Output the [X, Y] coordinate of the center of the cell containing the given text.  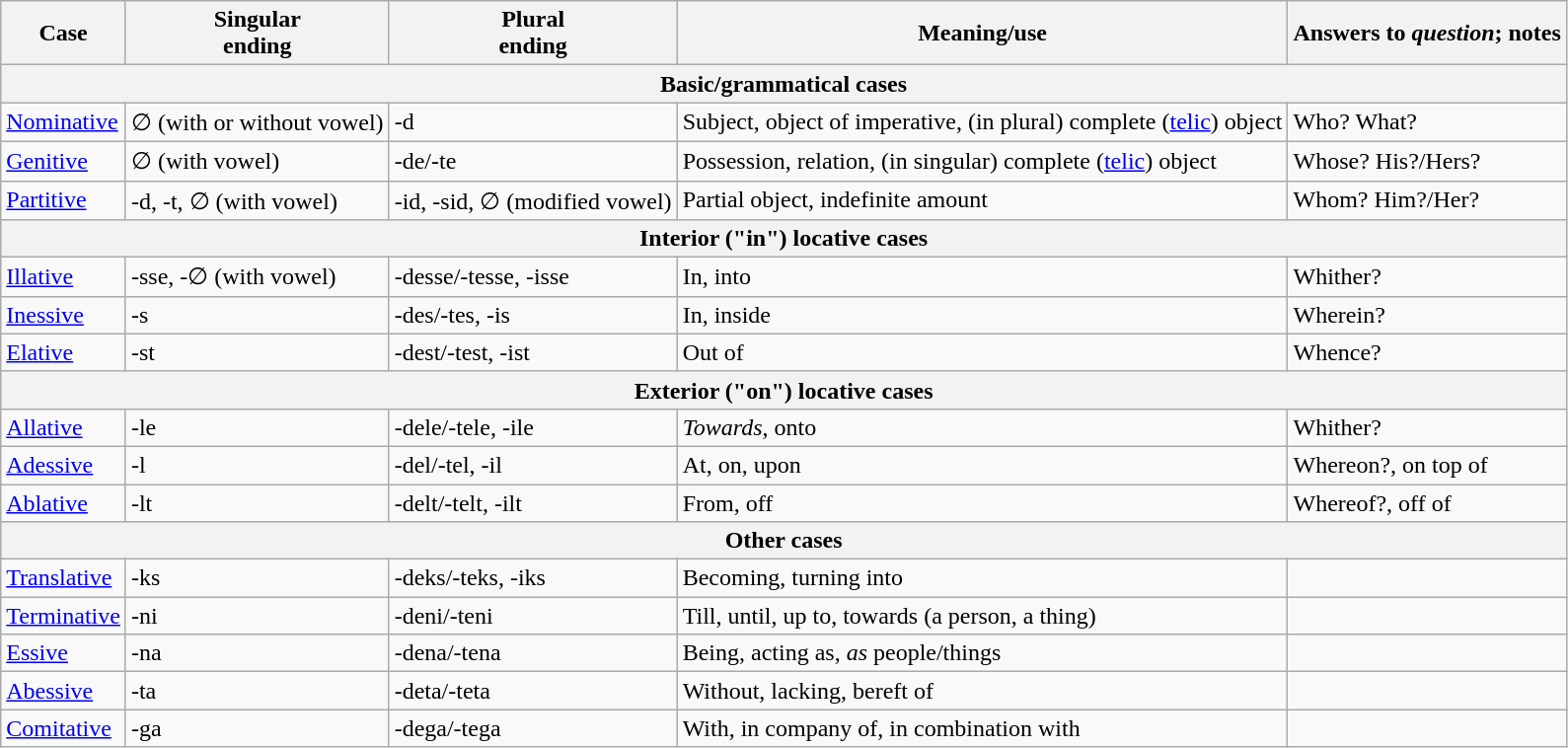
Whose? His?/Hers? [1427, 161]
In, into [983, 277]
In, inside [983, 315]
Basic/grammatical cases [784, 84]
-lt [257, 502]
Till, until, up to, towards (a person, a thing) [983, 616]
Whereof?, off of [1427, 502]
Abessive [63, 691]
-del/-tel, -il [533, 465]
Being, acting as, as people/things [983, 653]
-l [257, 465]
-delt/-telt, -ilt [533, 502]
Without, lacking, bereft of [983, 691]
Exterior ("on") locative cases [784, 390]
Ablative [63, 502]
∅ (with or without vowel) [257, 122]
Pluralending [533, 34]
∅ (with vowel) [257, 161]
-d [533, 122]
-dega/-tega [533, 728]
-desse/-tesse, -isse [533, 277]
Translative [63, 578]
Becoming, turning into [983, 578]
Towards, onto [983, 427]
Whence? [1427, 352]
Elative [63, 352]
-le [257, 427]
-dele/-tele, -ile [533, 427]
Partitive [63, 200]
Illative [63, 277]
With, in company of, in combination with [983, 728]
Singularending [257, 34]
-id, -sid, ∅ (modified vowel) [533, 200]
-sse, -∅ (with vowel) [257, 277]
-deta/-teta [533, 691]
-d, -t, ∅ (with vowel) [257, 200]
Genitive [63, 161]
Meaning/use [983, 34]
Essive [63, 653]
Inessive [63, 315]
Out of [983, 352]
Comitative [63, 728]
-st [257, 352]
-dest/-test, -ist [533, 352]
Subject, object of imperative, (in plural) complete (telic) object [983, 122]
-ta [257, 691]
-s [257, 315]
-des/-tes, -is [533, 315]
Whereon?, on top of [1427, 465]
Allative [63, 427]
At, on, upon [983, 465]
Interior ("in") locative cases [784, 239]
Partial object, indefinite amount [983, 200]
-ga [257, 728]
Wherein? [1427, 315]
Other cases [784, 541]
Case [63, 34]
-deni/-teni [533, 616]
-de/-te [533, 161]
Who? What? [1427, 122]
Possession, relation, (in singular) complete (telic) object [983, 161]
Answers to question; notes [1427, 34]
-dena/-tena [533, 653]
-ni [257, 616]
-na [257, 653]
Terminative [63, 616]
Nominative [63, 122]
Adessive [63, 465]
From, off [983, 502]
-deks/-teks, -iks [533, 578]
-ks [257, 578]
Whom? Him?/Her? [1427, 200]
